Pinpoint the cell where the given text exists, returning its (X, Y) midpoint coordinate. 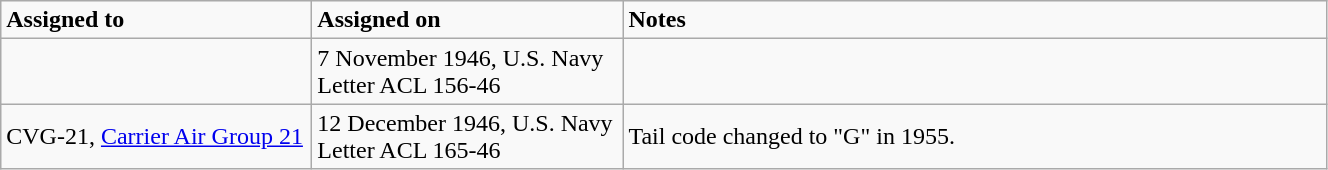
12 December 1946, U.S. Navy Letter ACL 165-46 (468, 136)
Notes (975, 20)
Tail code changed to "G" in 1955. (975, 136)
Assigned on (468, 20)
7 November 1946, U.S. Navy Letter ACL 156-46 (468, 72)
CVG-21, Carrier Air Group 21 (156, 136)
Assigned to (156, 20)
